Return (X, Y) of the center of cell containing provided text 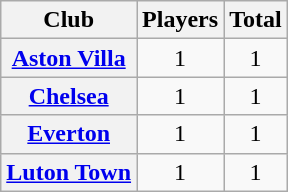
Luton Town (69, 172)
Club (69, 20)
Total (256, 20)
Chelsea (69, 96)
Aston Villa (69, 58)
Players (180, 20)
Everton (69, 134)
